Detect which cell encompasses the target text, then output its [x, y] center coordinate. 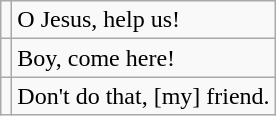
Boy, come here! [144, 58]
Don't do that, [my] friend. [144, 96]
O Jesus, help us! [144, 20]
